Output the [x, y] coordinate of the center of the cell containing the given text.  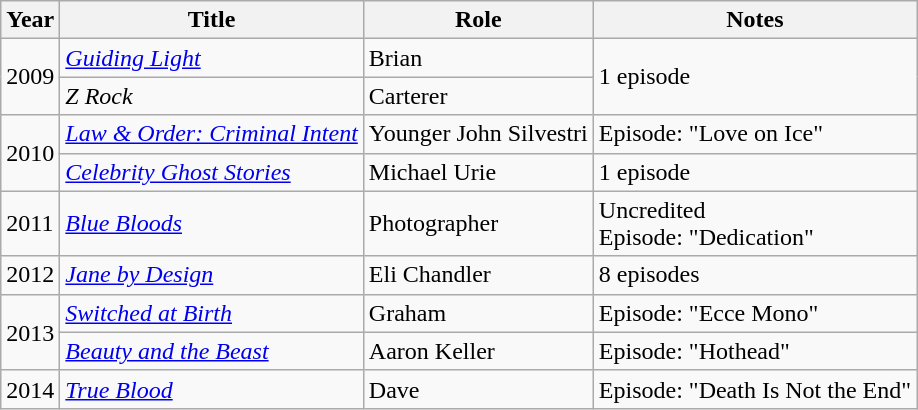
2014 [30, 389]
Dave [478, 389]
Switched at Birth [212, 313]
Role [478, 20]
Year [30, 20]
8 episodes [754, 275]
UncreditedEpisode: "Dedication" [754, 224]
True Blood [212, 389]
2013 [30, 332]
Episode: "Hothead" [754, 351]
Carterer [478, 96]
Eli Chandler [478, 275]
Jane by Design [212, 275]
Photographer [478, 224]
Celebrity Ghost Stories [212, 172]
2009 [30, 77]
Z Rock [212, 96]
Aaron Keller [478, 351]
2010 [30, 153]
2012 [30, 275]
Law & Order: Criminal Intent [212, 134]
Brian [478, 58]
2011 [30, 224]
Graham [478, 313]
Blue Bloods [212, 224]
Notes [754, 20]
Beauty and the Beast [212, 351]
Michael Urie [478, 172]
Episode: "Love on Ice" [754, 134]
Episode: "Death Is Not the End" [754, 389]
Title [212, 20]
Episode: "Ecce Mono" [754, 313]
Guiding Light [212, 58]
Younger John Silvestri [478, 134]
